Detect which cell encompasses the target text, then output its [X, Y] center coordinate. 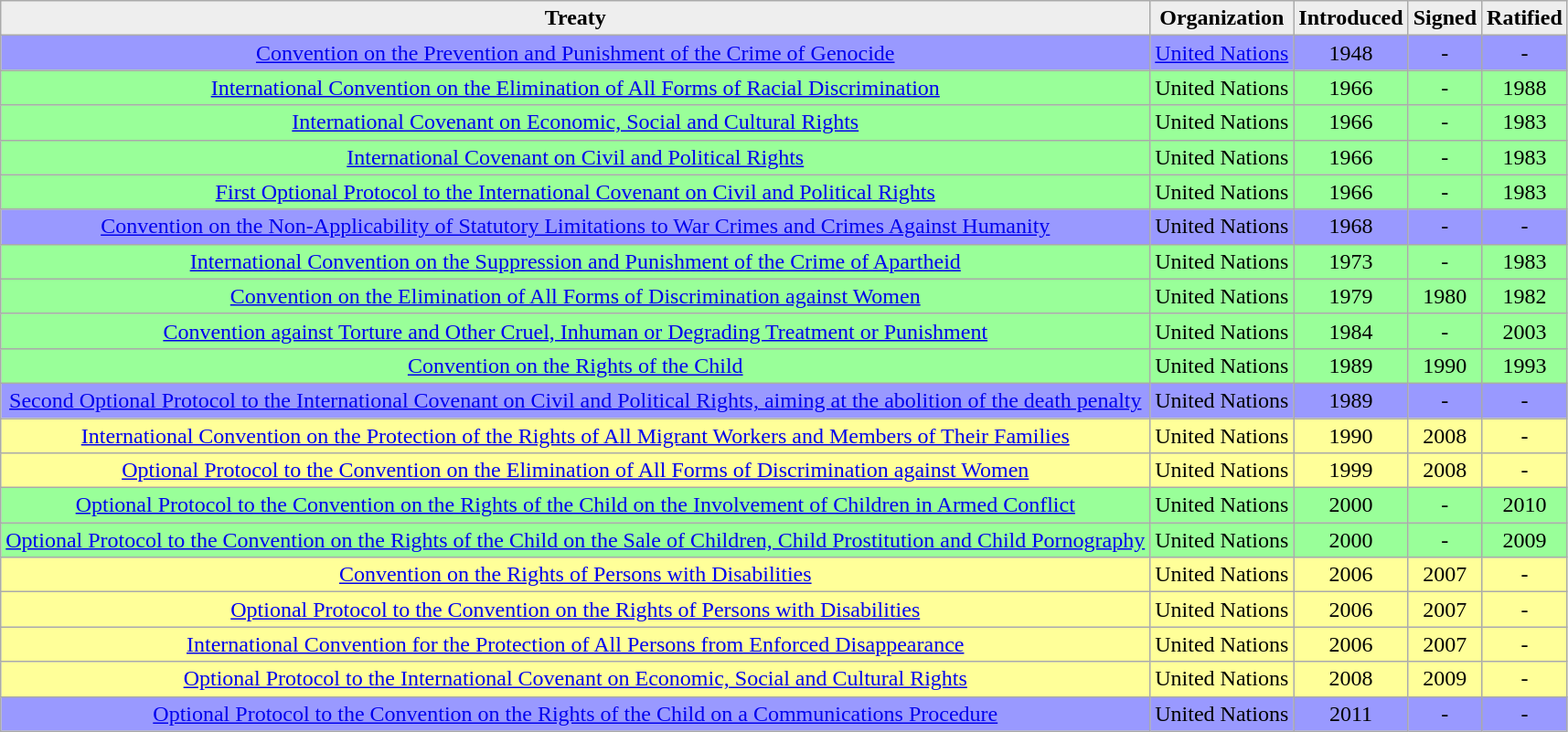
2003 [1525, 331]
Treaty [576, 18]
Convention on the Elimination of All Forms of Discrimination against Women [576, 296]
1979 [1351, 296]
Convention on the Rights of the Child [576, 366]
Ratified [1525, 18]
1984 [1351, 331]
1982 [1525, 296]
1980 [1445, 296]
Optional Protocol to the Convention on the Rights of Persons with Disabilities [576, 610]
First Optional Protocol to the International Covenant on Civil and Political Rights [576, 192]
International Covenant on Economic, Social and Cultural Rights [576, 122]
1948 [1351, 53]
Signed [1445, 18]
1973 [1351, 261]
Convention on the Rights of Persons with Disabilities [576, 575]
Optional Protocol to the International Covenant on Economic, Social and Cultural Rights [576, 679]
International Convention on the Suppression and Punishment of the Crime of Apartheid [576, 261]
1968 [1351, 227]
2011 [1351, 714]
Convention on the Prevention and Punishment of the Crime of Genocide [576, 53]
1988 [1525, 88]
Optional Protocol to the Convention on the Elimination of All Forms of Discrimination against Women [576, 471]
Optional Protocol to the Convention on the Rights of the Child on the Sale of Children, Child Prostitution and Child Pornography [576, 540]
Optional Protocol to the Convention on the Rights of the Child on the Involvement of Children in Armed Conflict [576, 505]
International Covenant on Civil and Political Rights [576, 157]
Organization [1221, 18]
2010 [1525, 505]
Convention on the Non-Applicability of Statutory Limitations to War Crimes and Crimes Against Humanity [576, 227]
Convention against Torture and Other Cruel, Inhuman or Degrading Treatment or Punishment [576, 331]
1993 [1525, 366]
1999 [1351, 471]
Optional Protocol to the Convention on the Rights of the Child on a Communications Procedure [576, 714]
International Convention for the Protection of All Persons from Enforced Disappearance [576, 644]
International Convention on the Elimination of All Forms of Racial Discrimination [576, 88]
Second Optional Protocol to the International Covenant on Civil and Political Rights, aiming at the abolition of the death penalty [576, 400]
International Convention on the Protection of the Rights of All Migrant Workers and Members of Their Families [576, 436]
Introduced [1351, 18]
